Detect which cell encompasses the target text, then output its [X, Y] center coordinate. 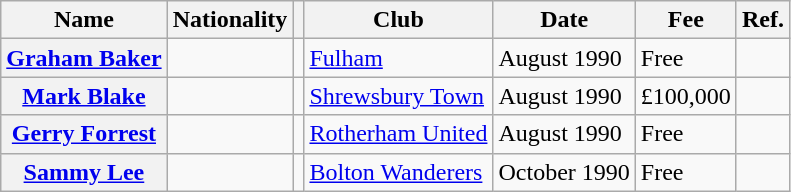
Graham Baker [84, 58]
Rotherham United [398, 134]
Ref. [762, 20]
£100,000 [686, 96]
Mark Blake [84, 96]
Bolton Wanderers [398, 172]
Gerry Forrest [84, 134]
Nationality [230, 20]
Fee [686, 20]
Club [398, 20]
Name [84, 20]
Date [564, 20]
Sammy Lee [84, 172]
Shrewsbury Town [398, 96]
October 1990 [564, 172]
Fulham [398, 58]
